From the cell containing the given text, extract its center point as [x, y] coordinate. 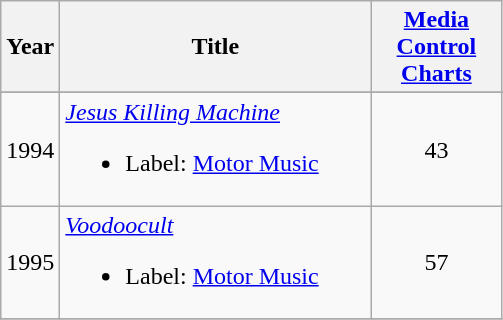
Jesus Killing MachineLabel: Motor Music [216, 150]
Year [30, 47]
Media Control Charts [436, 47]
1995 [30, 262]
57 [436, 262]
43 [436, 150]
Title [216, 47]
1994 [30, 150]
VoodoocultLabel: Motor Music [216, 262]
